Extract the [X, Y] coordinate from the center of the cell holding the provided text.  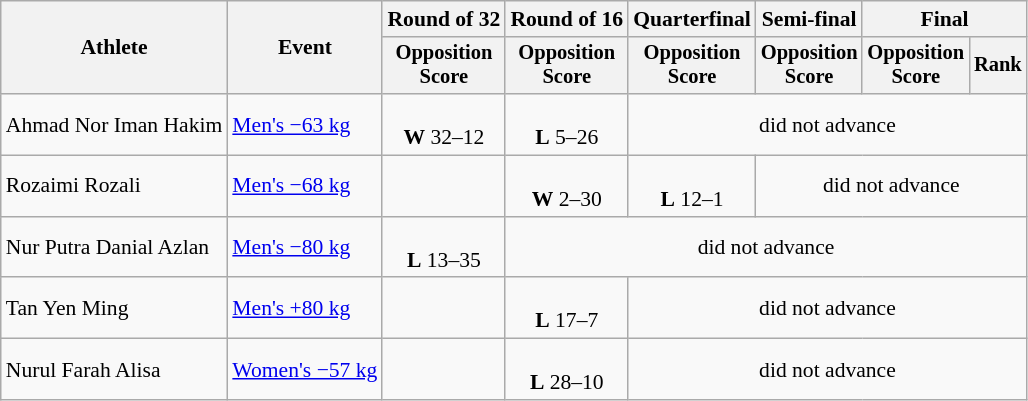
Quarterfinal [692, 19]
Round of 32 [444, 19]
Men's −68 kg [304, 186]
Men's −80 kg [304, 248]
L 5–26 [566, 124]
L 17–7 [566, 308]
Women's −57 kg [304, 370]
L 13–35 [444, 248]
Round of 16 [566, 19]
Semi-final [810, 19]
Nurul Farah Alisa [114, 370]
Men's −63 kg [304, 124]
W 32–12 [444, 124]
Ahmad Nor Iman Hakim [114, 124]
Athlete [114, 48]
Men's +80 kg [304, 308]
L 12–1 [692, 186]
Final [944, 19]
L 28–10 [566, 370]
Nur Putra Danial Azlan [114, 248]
W 2–30 [566, 186]
Rozaimi Rozali [114, 186]
Tan Yen Ming [114, 308]
Event [304, 48]
Rank [998, 66]
